Provide the (X, Y) coordinate of the cell's center where the given text is located.  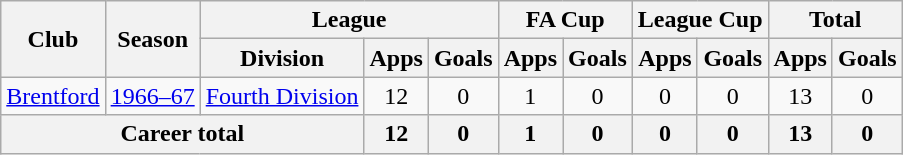
Division (282, 58)
1966–67 (152, 96)
Season (152, 39)
Club (53, 39)
Career total (182, 134)
League Cup (700, 20)
Brentford (53, 96)
Fourth Division (282, 96)
Total (835, 20)
FA Cup (565, 20)
League (349, 20)
